Capture the cell that displays the provided text and extract its [X, Y] central coordinate. 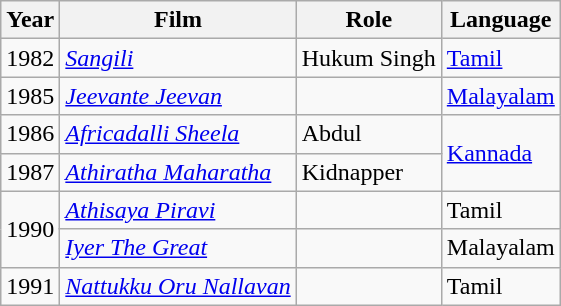
Athisaya Piravi [178, 210]
Africadalli Sheela [178, 134]
1991 [30, 286]
1990 [30, 229]
1987 [30, 172]
1982 [30, 58]
Language [500, 20]
Nattukku Oru Nallavan [178, 286]
Role [368, 20]
Iyer The Great [178, 248]
Sangili [178, 58]
Abdul [368, 134]
1986 [30, 134]
Film [178, 20]
Jeevante Jeevan [178, 96]
Hukum Singh [368, 58]
Kidnapper [368, 172]
Kannada [500, 153]
Year [30, 20]
1985 [30, 96]
Athiratha Maharatha [178, 172]
